Pinpoint the cell where the given text exists, returning its (x, y) midpoint coordinate. 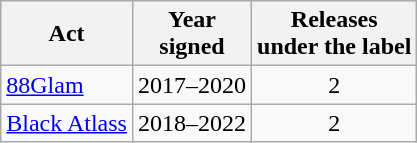
Black Atlass (67, 123)
2018–2022 (192, 123)
88Glam (67, 85)
2017–2020 (192, 85)
Act (67, 34)
Year signed (192, 34)
Releases under the label (334, 34)
